Pinpoint the cell where the given text exists, returning its [x, y] midpoint coordinate. 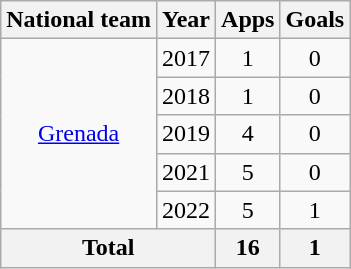
Goals [315, 20]
Year [186, 20]
2021 [186, 172]
2019 [186, 134]
4 [248, 134]
Total [108, 248]
Grenada [79, 134]
2022 [186, 210]
16 [248, 248]
2018 [186, 96]
2017 [186, 58]
National team [79, 20]
Apps [248, 20]
